Find where the given text appears and provide that cell's center as (x, y) coordinate. 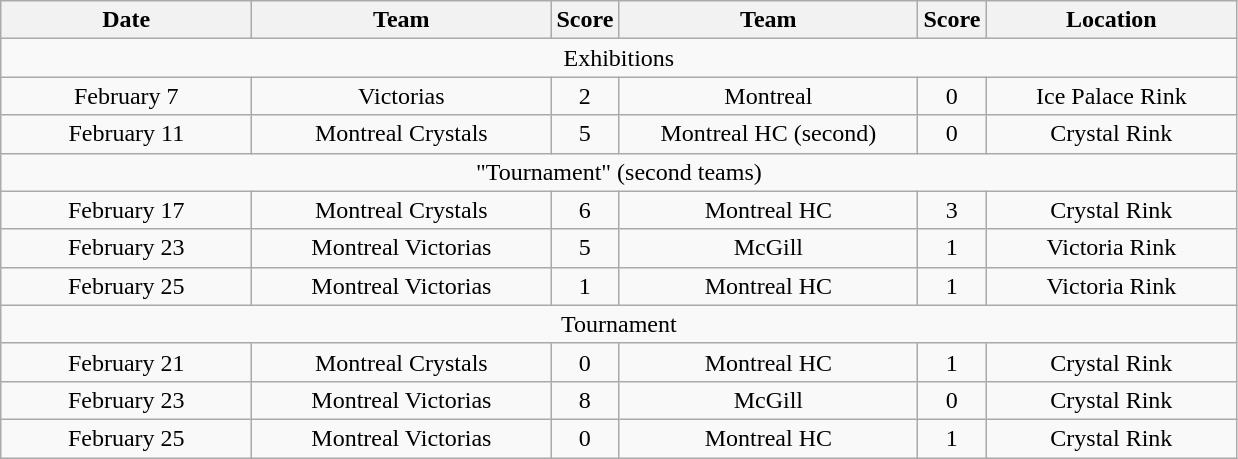
Montreal HC (second) (768, 134)
2 (585, 96)
Tournament (619, 324)
Location (1112, 20)
February 17 (126, 210)
Date (126, 20)
February 11 (126, 134)
Ice Palace Rink (1112, 96)
February 21 (126, 362)
6 (585, 210)
Exhibitions (619, 58)
Montreal (768, 96)
8 (585, 400)
February 7 (126, 96)
Victorias (402, 96)
"Tournament" (second teams) (619, 172)
3 (952, 210)
